Identify which cell holds the provided text, then report its (x, y) central coordinate. 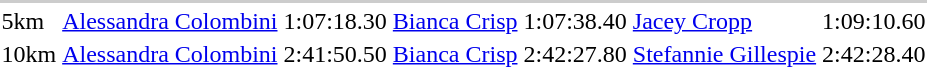
Alessandra Colombini (170, 21)
Bianca Crisp (455, 21)
5km (29, 21)
1:09:10.60 (874, 21)
1:07:38.40 (575, 21)
1:07:18.30 (335, 21)
Jacey Cropp (724, 21)
